Locate the cell with the specified text and output its [X, Y] center coordinate. 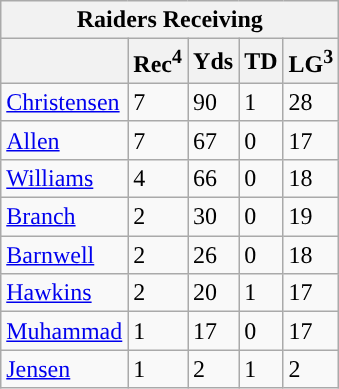
90 [214, 102]
Muhammad [64, 331]
LG3 [311, 62]
67 [214, 140]
20 [214, 293]
30 [214, 217]
Williams [64, 178]
Rec4 [158, 62]
Branch [64, 217]
19 [311, 217]
TD [261, 62]
4 [158, 178]
Raiders Receiving [170, 20]
26 [214, 255]
Allen [64, 140]
66 [214, 178]
Barnwell [64, 255]
Hawkins [64, 293]
Jensen [64, 369]
28 [311, 102]
Christensen [64, 102]
Yds [214, 62]
